Capture the cell that displays the provided text and extract its (X, Y) central coordinate. 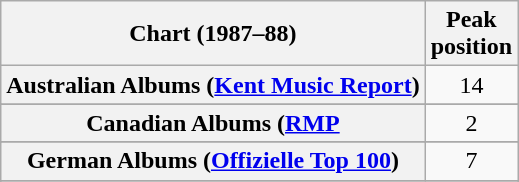
Chart (1987–88) (213, 34)
7 (471, 161)
Australian Albums (Kent Music Report) (213, 85)
German Albums (Offizielle Top 100) (213, 161)
Canadian Albums (RMP (213, 123)
Peakposition (471, 34)
14 (471, 85)
2 (471, 123)
